Return [X, Y] of the center of cell containing provided text 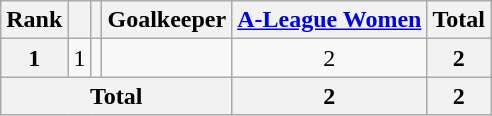
A-League Women [330, 20]
Goalkeeper [167, 20]
Rank [34, 20]
